Find where the given text appears and provide that cell's center as (x, y) coordinate. 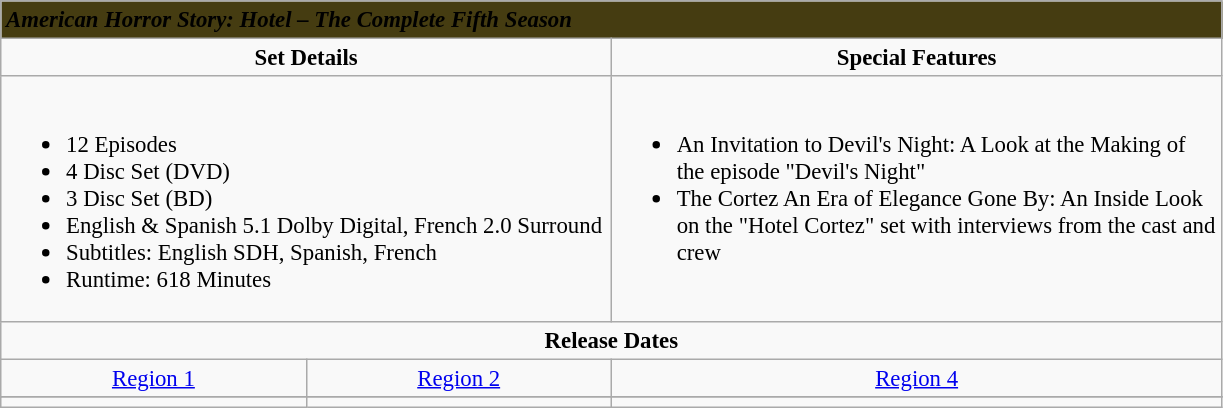
Release Dates (612, 340)
Region 4 (916, 378)
American Horror Story: Hotel – The Complete Fifth Season (612, 20)
Region 2 (458, 378)
Special Features (916, 58)
Set Details (306, 58)
Region 1 (154, 378)
